Identify which cell holds the provided text, then report its (x, y) central coordinate. 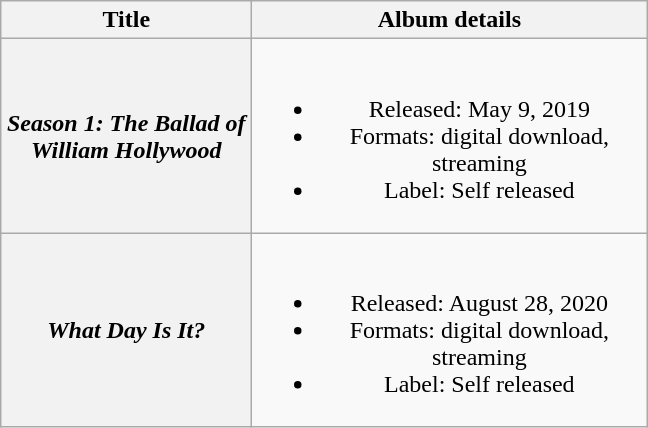
Title (126, 20)
Season 1: The Ballad of William Hollywood (126, 136)
Album details (450, 20)
Released: August 28, 2020Formats: digital download, streamingLabel: Self released (450, 330)
Released: May 9, 2019Formats: digital download, streamingLabel: Self released (450, 136)
What Day Is It? (126, 330)
